Scan for the cell matching the given text and deliver its (x, y) coordinate at center. 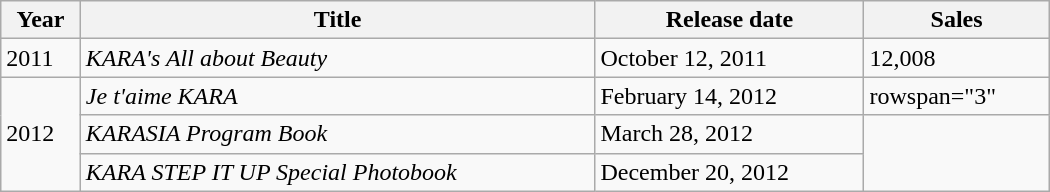
Year (41, 20)
2012 (41, 134)
Je t'aime KARA (338, 96)
KARA STEP IT UP Special Photobook (338, 172)
March 28, 2012 (730, 134)
12,008 (956, 58)
rowspan="3" (956, 96)
KARA's All about Beauty (338, 58)
2011 (41, 58)
December 20, 2012 (730, 172)
Release date (730, 20)
Title (338, 20)
February 14, 2012 (730, 96)
KARASIA Program Book (338, 134)
October 12, 2011 (730, 58)
Sales (956, 20)
